From the cell containing the given text, extract its center point as [x, y] coordinate. 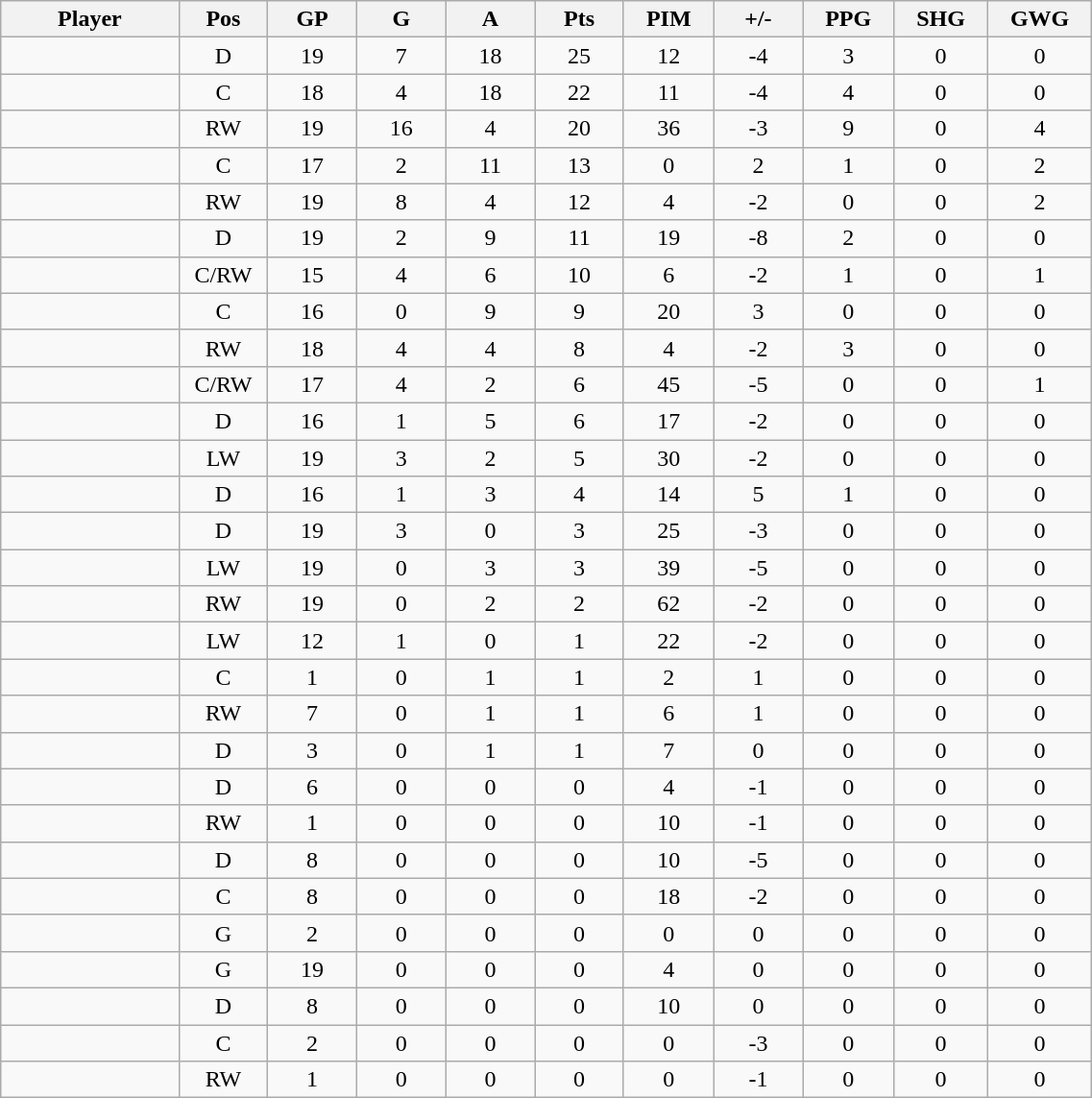
PPG [849, 19]
Pts [580, 19]
-8 [759, 238]
+/- [759, 19]
45 [668, 384]
14 [668, 495]
PIM [668, 19]
39 [668, 568]
Pos [223, 19]
GWG [1039, 19]
Player [90, 19]
30 [668, 458]
15 [313, 275]
36 [668, 129]
A [490, 19]
62 [668, 604]
GP [313, 19]
13 [580, 165]
SHG [941, 19]
